Return (X, Y) of the center of cell containing provided text 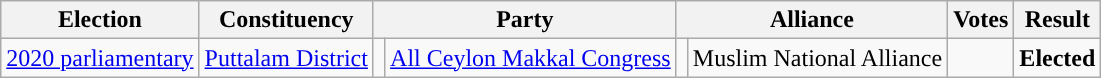
Result (1058, 20)
Party (524, 20)
All Ceylon Makkal Congress (531, 58)
2020 parliamentary (100, 58)
Votes (981, 20)
Election (100, 20)
Constituency (286, 20)
Alliance (812, 20)
Elected (1058, 58)
Puttalam District (286, 58)
Muslim National Alliance (817, 58)
